Detect which cell encompasses the target text, then output its [x, y] center coordinate. 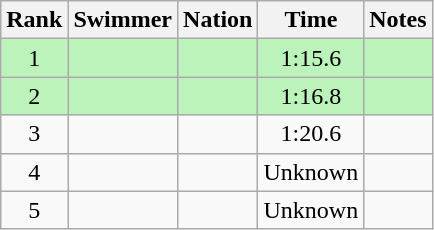
Time [311, 20]
Nation [218, 20]
1:15.6 [311, 58]
Notes [398, 20]
1:16.8 [311, 96]
2 [34, 96]
1 [34, 58]
5 [34, 210]
1:20.6 [311, 134]
3 [34, 134]
Swimmer [123, 20]
4 [34, 172]
Rank [34, 20]
